Pinpoint the cell where the given text exists, returning its [X, Y] midpoint coordinate. 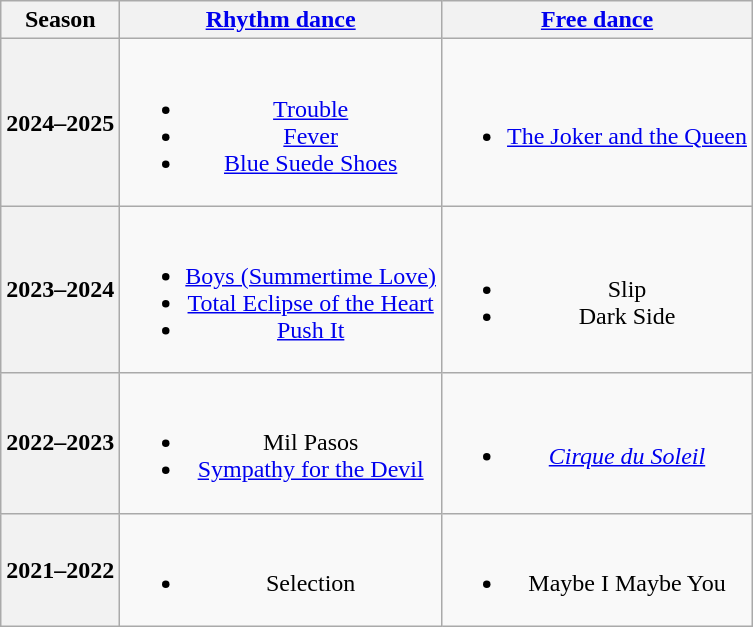
The Joker and the Queen [598, 122]
Cirque du Soleil [598, 443]
Trouble FeverBlue Suede Shoes [281, 122]
2023–2024 [60, 290]
2021–2022 [60, 570]
Slip Dark Side [598, 290]
Maybe I Maybe You [598, 570]
Selection [281, 570]
Boys (Summertime Love) Total Eclipse of the Heart Push It [281, 290]
Season [60, 20]
2022–2023 [60, 443]
2024–2025 [60, 122]
Free dance [598, 20]
Rhythm dance [281, 20]
Mil Pasos Sympathy for the Devil [281, 443]
